Search for the cell housing the specified text and yield its [x, y] center coordinate. 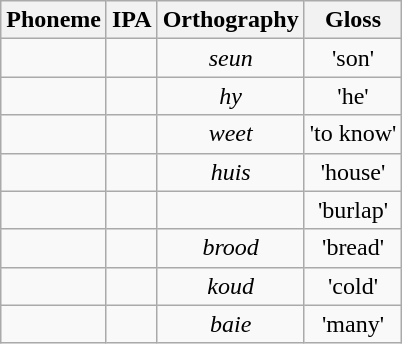
hy [230, 96]
'son' [353, 58]
'house' [353, 172]
'he' [353, 96]
seun [230, 58]
'to know' [353, 134]
'bread' [353, 248]
Phoneme [54, 20]
Orthography [230, 20]
'burlap' [353, 210]
weet [230, 134]
IPA [132, 20]
brood [230, 248]
koud [230, 286]
'many' [353, 324]
'cold' [353, 286]
huis [230, 172]
baie [230, 324]
Gloss [353, 20]
